Locate the cell with the specified text and output its [X, Y] center coordinate. 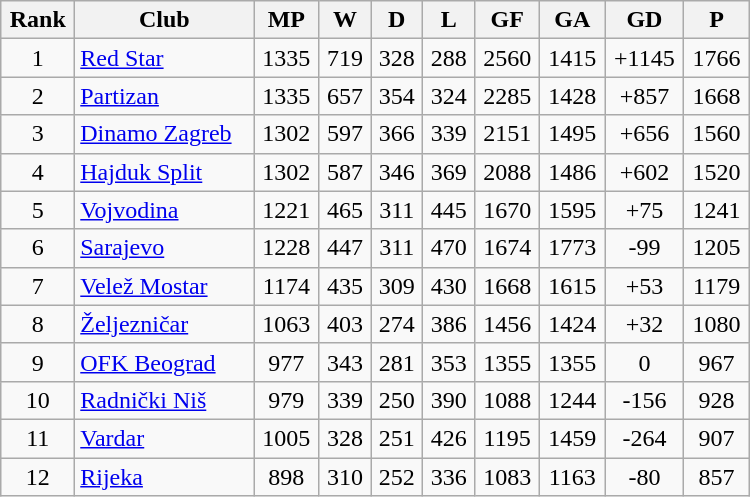
+53 [644, 286]
2285 [508, 96]
366 [397, 134]
-99 [644, 248]
1495 [572, 134]
1163 [572, 477]
1080 [716, 324]
1560 [716, 134]
Rank [38, 20]
5 [38, 210]
470 [449, 248]
336 [449, 477]
1241 [716, 210]
979 [286, 400]
-156 [644, 400]
+656 [644, 134]
354 [397, 96]
719 [345, 58]
403 [345, 324]
977 [286, 362]
2560 [508, 58]
9 [38, 362]
426 [449, 438]
1174 [286, 286]
1428 [572, 96]
Club [164, 20]
Velež Mostar [164, 286]
Dinamo Zagreb [164, 134]
GD [644, 20]
281 [397, 362]
1459 [572, 438]
Partizan [164, 96]
11 [38, 438]
435 [345, 286]
D [397, 20]
1083 [508, 477]
1228 [286, 248]
1244 [572, 400]
1766 [716, 58]
+857 [644, 96]
1221 [286, 210]
1773 [572, 248]
274 [397, 324]
Vojvodina [164, 210]
3 [38, 134]
1670 [508, 210]
4 [38, 172]
Sarajevo [164, 248]
288 [449, 58]
343 [345, 362]
10 [38, 400]
597 [345, 134]
MP [286, 20]
898 [286, 477]
250 [397, 400]
OFK Beograd [164, 362]
+75 [644, 210]
GA [572, 20]
2 [38, 96]
1195 [508, 438]
Red Star [164, 58]
1088 [508, 400]
1415 [572, 58]
6 [38, 248]
2088 [508, 172]
Radnički Niš [164, 400]
1456 [508, 324]
252 [397, 477]
12 [38, 477]
353 [449, 362]
0 [644, 362]
657 [345, 96]
967 [716, 362]
928 [716, 400]
W [345, 20]
1615 [572, 286]
369 [449, 172]
1486 [572, 172]
1179 [716, 286]
1674 [508, 248]
1 [38, 58]
310 [345, 477]
2151 [508, 134]
8 [38, 324]
-264 [644, 438]
GF [508, 20]
587 [345, 172]
+32 [644, 324]
Željezničar [164, 324]
857 [716, 477]
390 [449, 400]
324 [449, 96]
386 [449, 324]
-80 [644, 477]
Rijeka [164, 477]
+602 [644, 172]
346 [397, 172]
1005 [286, 438]
1424 [572, 324]
7 [38, 286]
1595 [572, 210]
309 [397, 286]
447 [345, 248]
1205 [716, 248]
1063 [286, 324]
430 [449, 286]
+1145 [644, 58]
Vardar [164, 438]
P [716, 20]
L [449, 20]
445 [449, 210]
251 [397, 438]
Hajduk Split [164, 172]
1520 [716, 172]
907 [716, 438]
465 [345, 210]
